Identify which cell holds the provided text, then report its [X, Y] central coordinate. 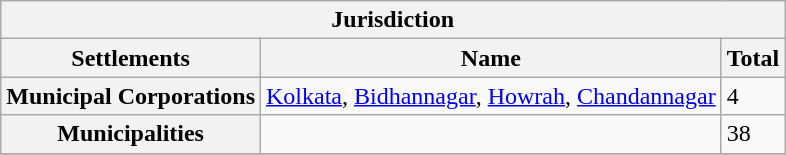
Name [492, 58]
Municipal Corporations [131, 96]
4 [753, 96]
38 [753, 134]
Kolkata, Bidhannagar, Howrah, Chandannagar [492, 96]
Municipalities [131, 134]
Jurisdiction [393, 20]
Total [753, 58]
Settlements [131, 58]
